Extract the [x, y] coordinate from the center of the cell holding the provided text.  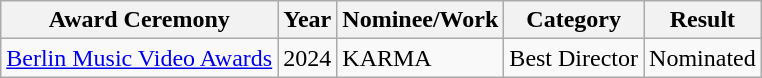
2024 [308, 58]
Result [703, 20]
Berlin Music Video Awards [140, 58]
KARMA [420, 58]
Nominated [703, 58]
Nominee/Work [420, 20]
Year [308, 20]
Award Ceremony [140, 20]
Category [574, 20]
Best Director [574, 58]
